Locate the cell with the specified text and output its (x, y) center coordinate. 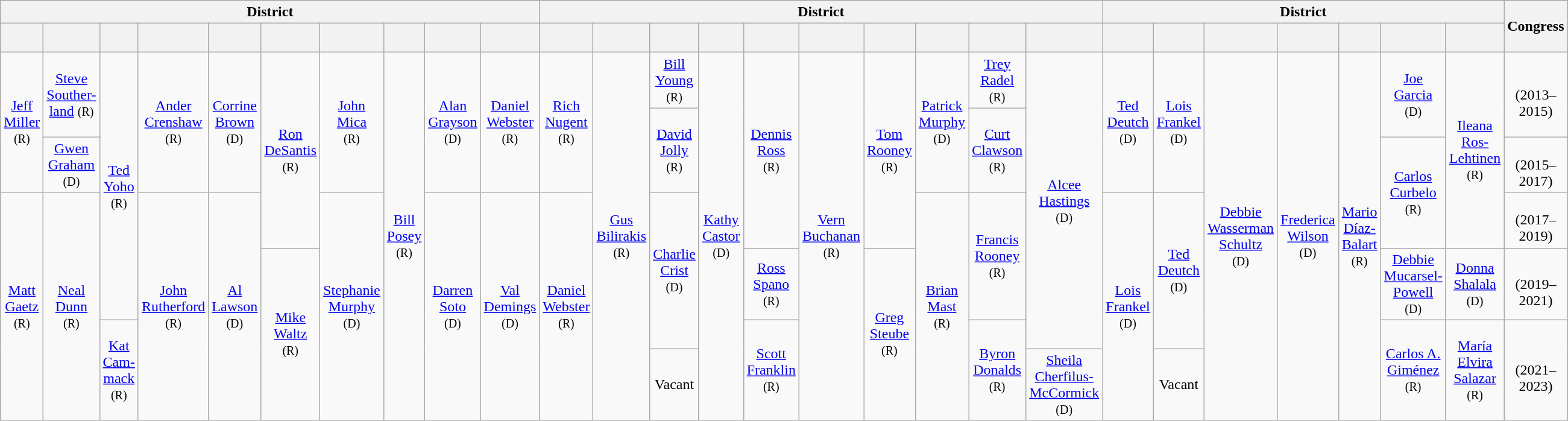
(2017–2019) (1536, 220)
CorrineBrown(D) (235, 122)
(2015–2017) (1536, 165)
AlanGrayson(D) (453, 122)
RichNugent(R) (567, 122)
ByronDonalds (R) (997, 370)
Debbie Mucarsel-Powell (D) (1413, 283)
StephanieMurphy(D) (352, 306)
NealDunn(R) (71, 306)
AlceeHastings(D) (1065, 200)
CurtClawson(R) (997, 150)
RossSpano (R) (771, 283)
DebbieWassermanSchultz(D) (1241, 236)
CharlieCrist(D) (675, 270)
ScottFranklin (R) (771, 370)
AlLawson(D) (235, 306)
TreyRadel (R) (997, 80)
BrianMast(R) (942, 306)
DennisRoss(R) (771, 150)
BillPosey(R) (404, 236)
GusBilirakis(R) (622, 236)
RonDeSantis(R) (291, 150)
GwenGraham (D) (71, 165)
JoeGarcia(D) (1413, 95)
MattGaetz(R) (22, 306)
(2021–2023) (1536, 370)
AnderCrenshaw(R) (173, 122)
MikeWaltz(R) (291, 334)
(2013–2015) (1536, 95)
DarrenSoto(D) (453, 306)
DonnaShalala (D) (1475, 283)
Sheila Cherfilus-McCormick (D) (1065, 385)
DavidJolly(R) (675, 150)
GregSteube(R) (890, 334)
PatrickMurphy(D) (942, 122)
IleanaRos-Lehtinen(R) (1475, 150)
JohnRutherford(R) (173, 306)
JeffMiller(R) (22, 122)
KathyCastor(D) (721, 236)
FrancisRooney(R) (997, 256)
MarioDíaz-Balart(R) (1359, 236)
FredericaWilson(D) (1308, 236)
BillYoung (R) (675, 80)
ValDemings(D) (510, 306)
(2019–2021) (1536, 283)
JohnMica(R) (352, 122)
Congress (1536, 27)
VernBuchanan(R) (831, 236)
SteveSouther-land (R) (71, 95)
TomRooney(R) (890, 150)
Kat Cam-mack (R) (119, 370)
TedYoho(R) (119, 186)
CarlosCurbelo(R) (1413, 192)
María ElviraSalazar (R) (1475, 370)
Carlos A.Giménez (R) (1413, 370)
